Detect which cell encompasses the target text, then output its (X, Y) center coordinate. 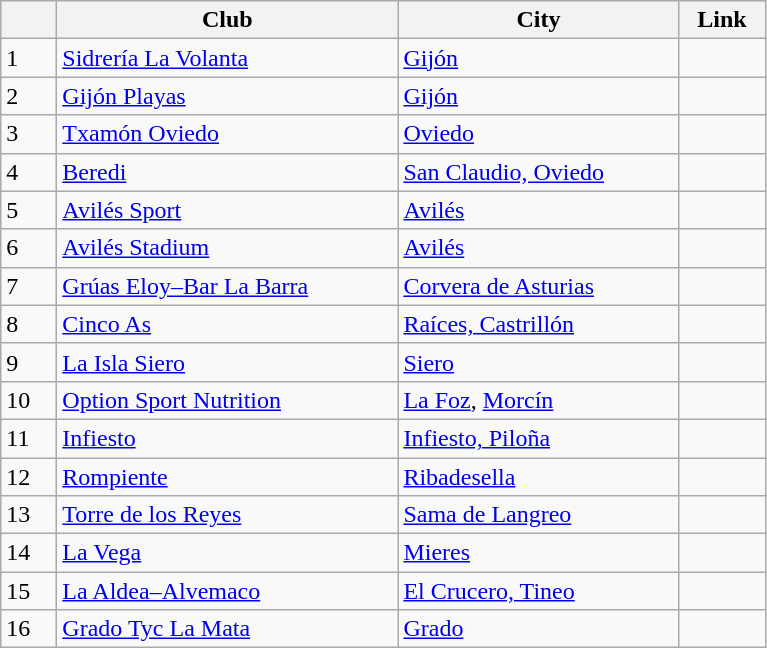
Link (722, 20)
Oviedo (538, 134)
Grado (538, 629)
Cinco As (228, 324)
Avilés Stadium (228, 248)
La Isla Siero (228, 362)
8 (29, 324)
Infiesto, Piloña (538, 438)
Grado Tyc La Mata (228, 629)
Option Sport Nutrition (228, 400)
El Crucero, Tineo (538, 591)
Gijón Playas (228, 96)
Ribadesella (538, 477)
Beredi (228, 172)
1 (29, 58)
Club (228, 20)
La Foz, Morcín (538, 400)
Siero (538, 362)
Txamón Oviedo (228, 134)
4 (29, 172)
Mieres (538, 553)
15 (29, 591)
3 (29, 134)
La Aldea–Alvemaco (228, 591)
Torre de los Reyes (228, 515)
2 (29, 96)
Raíces, Castrillón (538, 324)
Rompiente (228, 477)
7 (29, 286)
13 (29, 515)
Avilés Sport (228, 210)
Corvera de Asturias (538, 286)
City (538, 20)
Sidrería La Volanta (228, 58)
San Claudio, Oviedo (538, 172)
10 (29, 400)
Grúas Eloy–Bar La Barra (228, 286)
Infiesto (228, 438)
11 (29, 438)
La Vega (228, 553)
6 (29, 248)
16 (29, 629)
14 (29, 553)
9 (29, 362)
Sama de Langreo (538, 515)
5 (29, 210)
12 (29, 477)
